Determine the (x, y) coordinate at the center of the cell enclosing the given text.  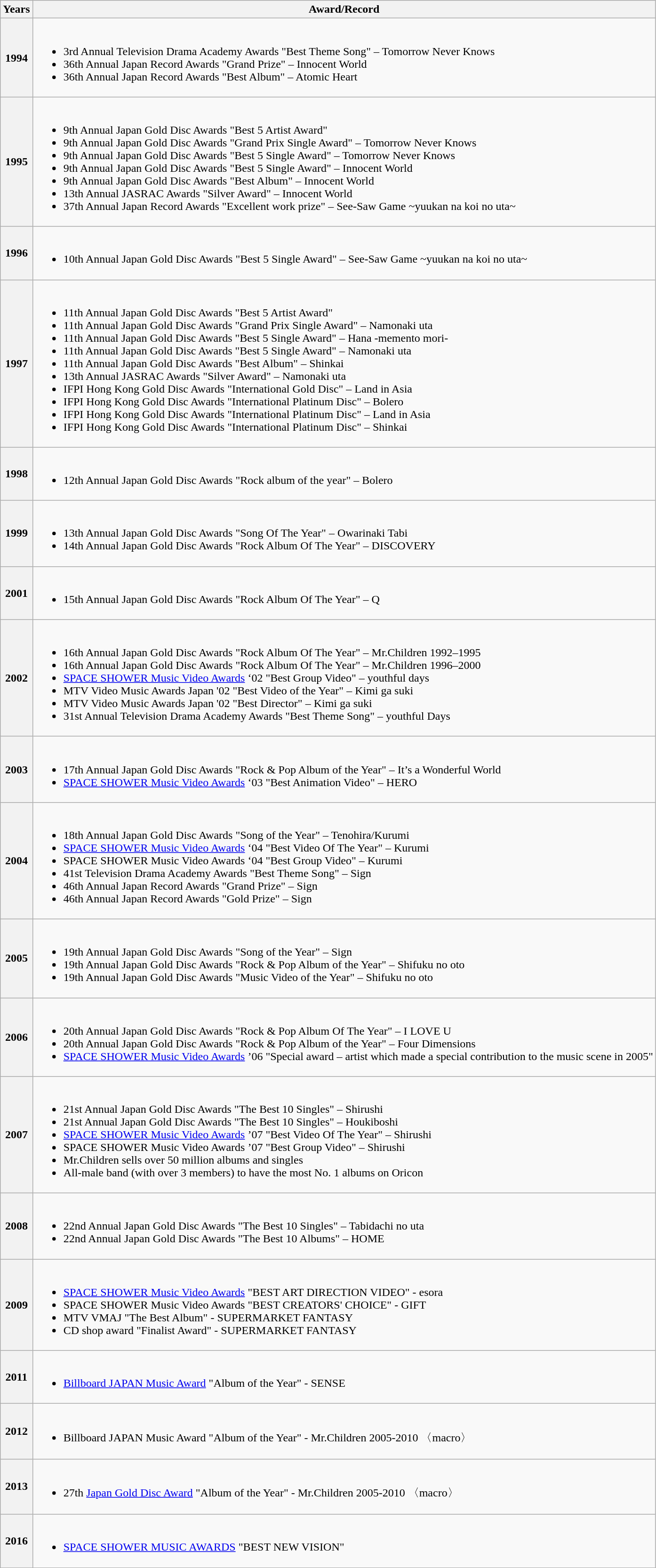
2008 (16, 1226)
13th Annual Japan Gold Disc Awards "Song Of The Year" – Owarinaki Tabi14th Annual Japan Gold Disc Awards "Rock Album Of The Year" – DISCOVERY (344, 533)
2007 (16, 1135)
2006 (16, 1037)
1998 (16, 474)
1994 (16, 57)
27th Japan Gold Disc Award "Album of the Year" - Mr.Children 2005-2010 〈macro〉 (344, 1487)
12th Annual Japan Gold Disc Awards "Rock album of the year" – Bolero (344, 474)
Years (16, 9)
22nd Annual Japan Gold Disc Awards "The Best 10 Singles" – Tabidachi no uta22nd Annual Japan Gold Disc Awards "The Best 10 Albums" – HOME (344, 1226)
2016 (16, 1541)
2009 (16, 1305)
1997 (16, 363)
SPACE SHOWER MUSIC AWARDS "BEST NEW VISION" (344, 1541)
10th Annual Japan Gold Disc Awards "Best 5 Single Award" – See-Saw Game ~yuukan na koi no uta~ (344, 253)
2012 (16, 1431)
2013 (16, 1487)
1996 (16, 253)
15th Annual Japan Gold Disc Awards "Rock Album Of The Year" – Q (344, 593)
2001 (16, 593)
Award/Record (344, 9)
Billboard JAPAN Music Award "Album of the Year" - Mr.Children 2005-2010 〈macro〉 (344, 1431)
1999 (16, 533)
2003 (16, 769)
2005 (16, 958)
Billboard JAPAN Music Award "Album of the Year" - SENSE (344, 1377)
2011 (16, 1377)
1995 (16, 162)
2004 (16, 860)
2002 (16, 678)
